Extract the [X, Y] coordinate from the center of the cell holding the provided text.  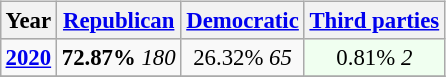
26.32% 65 [242, 58]
Year [28, 21]
72.87% 180 [118, 58]
Democratic [242, 21]
2020 [28, 58]
0.81% 2 [374, 58]
Third parties [374, 21]
Republican [118, 21]
